Return the (X, Y) coordinate for the center point of the cell that contains the specified text.  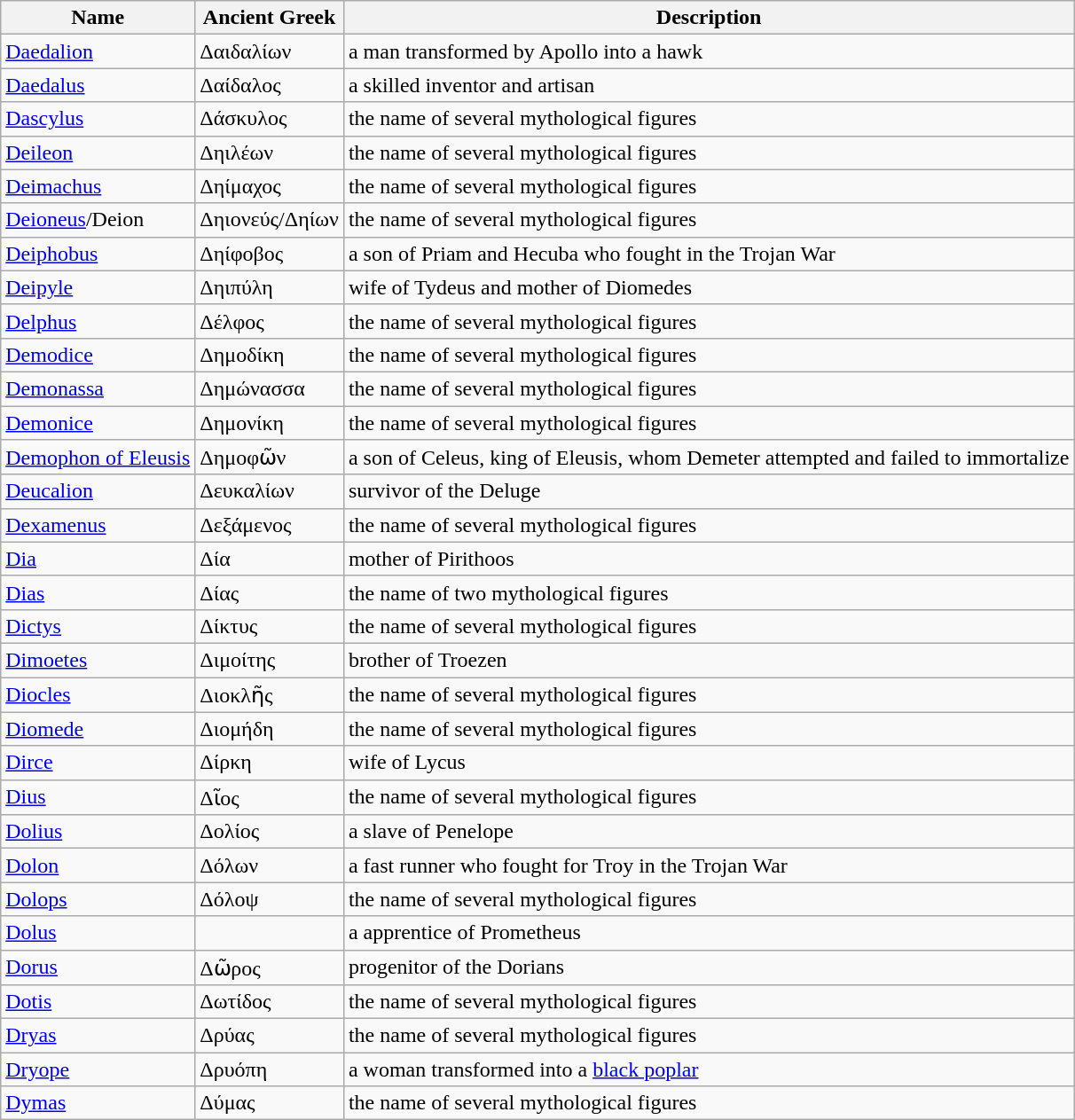
Δηιπύλη (270, 287)
Δημοδίκη (270, 355)
Dascylus (98, 119)
Deipyle (98, 287)
Demonassa (98, 388)
Δεξάμενος (270, 525)
Διοκλῆς (270, 695)
a man transformed by Apollo into a hawk (709, 51)
Δηιλέων (270, 153)
Dirce (98, 763)
Δαίδαλος (270, 85)
a apprentice of Prometheus (709, 933)
Δόλοψ (270, 899)
Δηίμαχος (270, 186)
Δῖος (270, 797)
Dolus (98, 933)
a slave of Penelope (709, 832)
Δία (270, 559)
Diocles (98, 695)
Daedalus (98, 85)
Δηιονεύς/Δηίων (270, 220)
Δύμας (270, 1103)
Delphus (98, 321)
Dryas (98, 1036)
Dimoetes (98, 660)
Deucalion (98, 491)
Demodice (98, 355)
Description (709, 18)
Δίας (270, 592)
a son of Priam and Hecuba who fought in the Trojan War (709, 254)
Dryope (98, 1069)
Διομήδη (270, 729)
Διμοίτης (270, 660)
Dorus (98, 967)
a woman transformed into a black poplar (709, 1069)
Dias (98, 592)
Dolius (98, 832)
a son of Celeus, king of Eleusis, whom Demeter attempted and failed to immortalize (709, 458)
Dictys (98, 626)
Demonice (98, 423)
Daedalion (98, 51)
a fast runner who fought for Troy in the Trojan War (709, 865)
Δρυόπη (270, 1069)
Δημονίκη (270, 423)
Demophon of Eleusis (98, 458)
Dius (98, 797)
Δημοφῶν (270, 458)
Δάσκυλος (270, 119)
Δίκτυς (270, 626)
Δέλφος (270, 321)
the name of two mythological figures (709, 592)
Δημώνασσα (270, 388)
Dolon (98, 865)
Δηίφοβος (270, 254)
Deioneus/Deion (98, 220)
wife of Tydeus and mother of Diomedes (709, 287)
Δαιδαλίων (270, 51)
Δωτίδος (270, 1002)
Deimachus (98, 186)
wife of Lycus (709, 763)
Dymas (98, 1103)
Ancient Greek (270, 18)
Dolops (98, 899)
brother of Troezen (709, 660)
Δόλων (270, 865)
mother of Pirithoos (709, 559)
Δίρκη (270, 763)
Deiphobus (98, 254)
Name (98, 18)
Diomede (98, 729)
Δευκαλίων (270, 491)
Dexamenus (98, 525)
progenitor of the Dorians (709, 967)
Δῶρος (270, 967)
Δρύας (270, 1036)
a skilled inventor and artisan (709, 85)
Δολίος (270, 832)
survivor of the Deluge (709, 491)
Dia (98, 559)
Dotis (98, 1002)
Deileon (98, 153)
